From the cell containing the given text, extract its center point as [X, Y] coordinate. 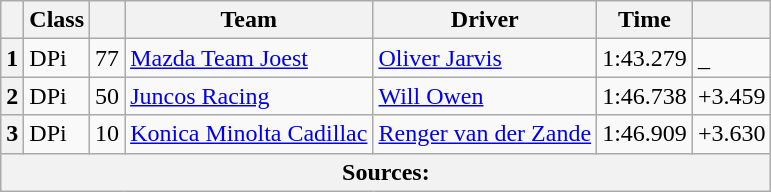
Oliver Jarvis [485, 58]
_ [732, 58]
10 [108, 134]
Sources: [386, 172]
77 [108, 58]
1:43.279 [645, 58]
+3.459 [732, 96]
Time [645, 20]
1:46.738 [645, 96]
Driver [485, 20]
Mazda Team Joest [249, 58]
Juncos Racing [249, 96]
Will Owen [485, 96]
3 [12, 134]
+3.630 [732, 134]
2 [12, 96]
1:46.909 [645, 134]
Team [249, 20]
50 [108, 96]
Renger van der Zande [485, 134]
Class [57, 20]
Konica Minolta Cadillac [249, 134]
1 [12, 58]
